Determine the [x, y] coordinate at the center of the cell enclosing the given text.  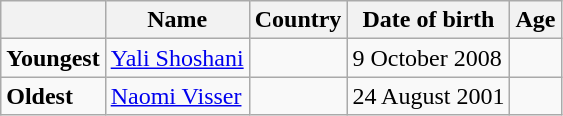
Date of birth [428, 20]
Naomi Visser [177, 96]
Youngest [53, 58]
Oldest [53, 96]
Name [177, 20]
24 August 2001 [428, 96]
Country [298, 20]
Yali Shoshani [177, 58]
9 October 2008 [428, 58]
Age [536, 20]
